Capture the cell that displays the provided text and extract its (x, y) central coordinate. 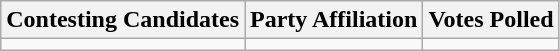
Contesting Candidates (123, 20)
Votes Polled (491, 20)
Party Affiliation (334, 20)
